Capture the cell that displays the provided text and extract its (X, Y) central coordinate. 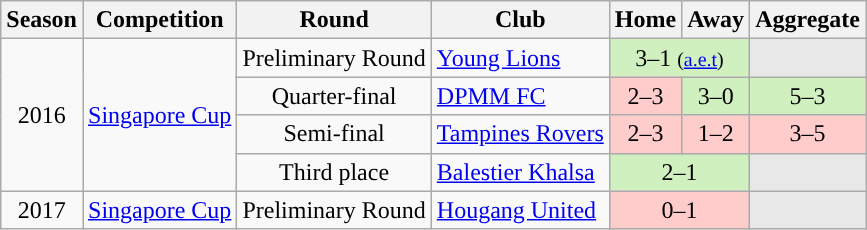
3–5 (808, 134)
Away (716, 20)
Young Lions (520, 58)
3–1 (a.e.t) (679, 58)
3–0 (716, 96)
Club (520, 20)
1–2 (716, 134)
Aggregate (808, 20)
2–1 (679, 172)
Tampines Rovers (520, 134)
Semi-final (334, 134)
Third place (334, 172)
Balestier Khalsa (520, 172)
2016 (42, 115)
Round (334, 20)
Competition (159, 20)
0–1 (679, 210)
Hougang United (520, 210)
DPMM FC (520, 96)
5–3 (808, 96)
Quarter-final (334, 96)
2017 (42, 210)
Season (42, 20)
Home (645, 20)
